Detect which cell encompasses the target text, then output its [X, Y] center coordinate. 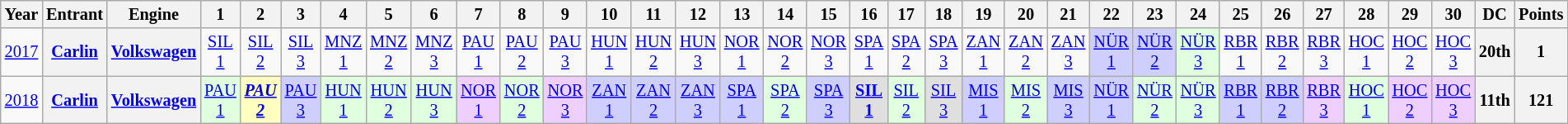
20th [1495, 52]
Engine [153, 14]
15 [829, 14]
28 [1366, 14]
Year [21, 14]
29 [1411, 14]
8 [522, 14]
9 [565, 14]
MIS3 [1069, 100]
20 [1026, 14]
12 [698, 14]
Entrant [74, 14]
Points [1541, 14]
23 [1155, 14]
14 [786, 14]
13 [742, 14]
10 [609, 14]
MNZ1 [343, 52]
24 [1198, 14]
5 [389, 14]
26 [1282, 14]
2 [260, 14]
22 [1111, 14]
18 [943, 14]
16 [868, 14]
121 [1541, 100]
30 [1453, 14]
MNZ3 [433, 52]
17 [906, 14]
2018 [21, 100]
21 [1069, 14]
25 [1240, 14]
MNZ2 [389, 52]
11 [653, 14]
MIS1 [984, 100]
MIS2 [1026, 100]
11th [1495, 100]
2017 [21, 52]
6 [433, 14]
4 [343, 14]
27 [1323, 14]
DC [1495, 14]
19 [984, 14]
7 [478, 14]
3 [302, 14]
